Find where the given text appears and provide that cell's center as (X, Y) coordinate. 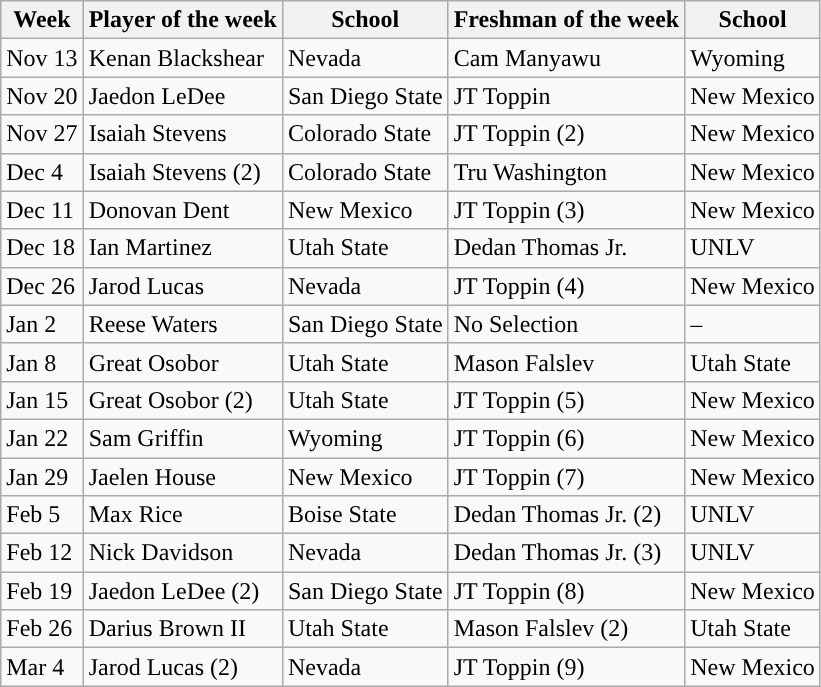
JT Toppin (7) (566, 477)
Cam Manyawu (566, 58)
Mason Falslev (2) (566, 629)
– (753, 324)
Max Rice (182, 515)
Reese Waters (182, 324)
Dedan Thomas Jr. (566, 248)
JT Toppin (5) (566, 400)
Tru Washington (566, 172)
Nick Davidson (182, 553)
Feb 19 (42, 591)
Dedan Thomas Jr. (2) (566, 515)
Jan 29 (42, 477)
JT Toppin (8) (566, 591)
Nov 27 (42, 134)
Jan 2 (42, 324)
Kenan Blackshear (182, 58)
Darius Brown II (182, 629)
Player of the week (182, 20)
Great Osobor (2) (182, 400)
Dec 4 (42, 172)
JT Toppin (566, 96)
Freshman of the week (566, 20)
Isaiah Stevens (182, 134)
No Selection (566, 324)
Jaedon LeDee (2) (182, 591)
JT Toppin (2) (566, 134)
Dedan Thomas Jr. (3) (566, 553)
Donovan Dent (182, 210)
Jarod Lucas (2) (182, 667)
Feb 26 (42, 629)
Feb 12 (42, 553)
Dec 26 (42, 286)
Isaiah Stevens (2) (182, 172)
Sam Griffin (182, 438)
Jan 22 (42, 438)
Dec 18 (42, 248)
Mar 4 (42, 667)
Jan 15 (42, 400)
Ian Martinez (182, 248)
Mason Falslev (566, 362)
Jan 8 (42, 362)
JT Toppin (6) (566, 438)
Dec 11 (42, 210)
Great Osobor (182, 362)
Jarod Lucas (182, 286)
Boise State (365, 515)
Feb 5 (42, 515)
Jaelen House (182, 477)
Week (42, 20)
Jaedon LeDee (182, 96)
JT Toppin (3) (566, 210)
Nov 13 (42, 58)
JT Toppin (4) (566, 286)
Nov 20 (42, 96)
JT Toppin (9) (566, 667)
